Scan for the cell matching the given text and deliver its [X, Y] coordinate at center. 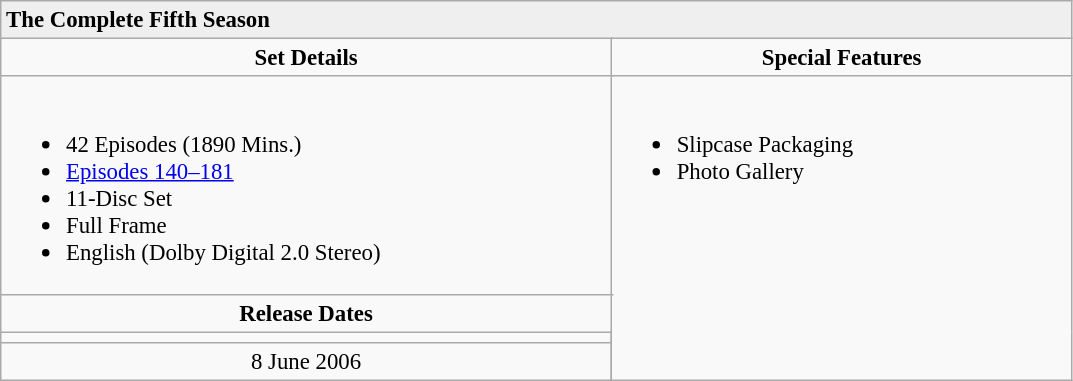
Slipcase PackagingPhoto Gallery [842, 228]
The Complete Fifth Season [536, 20]
42 Episodes (1890 Mins.)Episodes 140–18111-Disc SetFull FrameEnglish (Dolby Digital 2.0 Stereo) [306, 185]
8 June 2006 [306, 361]
Set Details [306, 58]
Special Features [842, 58]
Release Dates [306, 313]
